Return [x, y] of the center of cell containing provided text 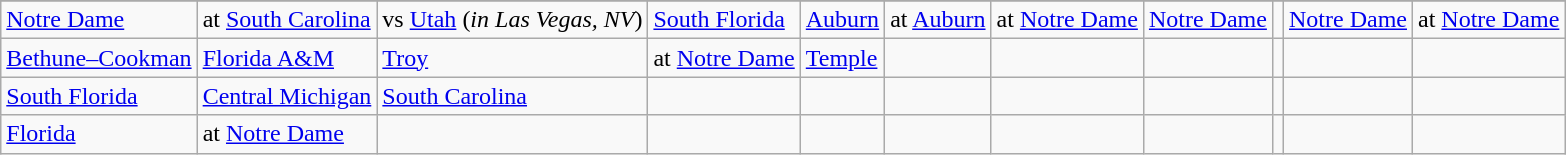
Florida A&M [287, 58]
Temple [842, 58]
Troy [512, 58]
South Carolina [512, 96]
Florida [99, 134]
at South Carolina [287, 20]
Auburn [842, 20]
at Auburn [938, 20]
Bethune–Cookman [99, 58]
vs Utah (in Las Vegas, NV) [512, 20]
Central Michigan [287, 96]
